From the cell containing the given text, extract its center point as (x, y) coordinate. 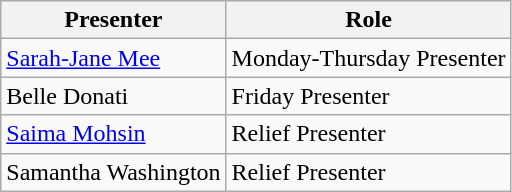
Saima Mohsin (114, 134)
Samantha Washington (114, 172)
Role (368, 20)
Monday-Thursday Presenter (368, 58)
Friday Presenter (368, 96)
Belle Donati (114, 96)
Sarah-Jane Mee (114, 58)
Presenter (114, 20)
